Locate the cell with the specified text and output its [X, Y] center coordinate. 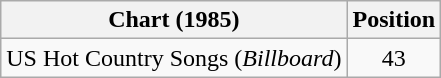
Chart (1985) [174, 20]
US Hot Country Songs (Billboard) [174, 58]
Position [394, 20]
43 [394, 58]
